Return (x, y) of the center of cell containing provided text 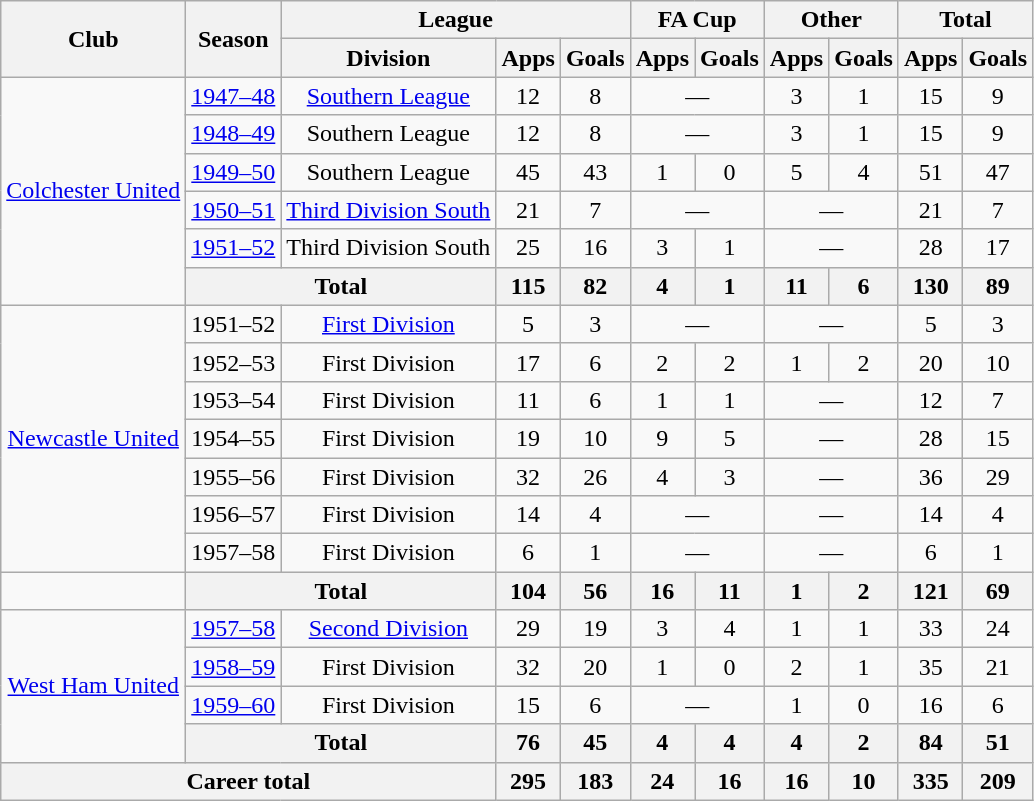
1948–49 (234, 134)
121 (930, 591)
1949–50 (234, 172)
115 (528, 286)
76 (528, 743)
Club (94, 39)
1956–57 (234, 515)
209 (998, 781)
1947–48 (234, 96)
84 (930, 743)
Newcastle United (94, 438)
47 (998, 172)
25 (528, 248)
1955–56 (234, 477)
183 (595, 781)
League (456, 20)
82 (595, 286)
1959–60 (234, 705)
Division (388, 58)
35 (930, 667)
1950–51 (234, 210)
Season (234, 39)
43 (595, 172)
295 (528, 781)
1953–54 (234, 400)
West Ham United (94, 686)
Career total (248, 781)
Second Division (388, 629)
1958–59 (234, 667)
36 (930, 477)
130 (930, 286)
FA Cup (697, 20)
Colchester United (94, 191)
1954–55 (234, 438)
335 (930, 781)
Other (831, 20)
104 (528, 591)
89 (998, 286)
56 (595, 591)
1952–53 (234, 362)
33 (930, 629)
69 (998, 591)
26 (595, 477)
